Return the [X, Y] coordinate for the center point of the cell that contains the specified text.  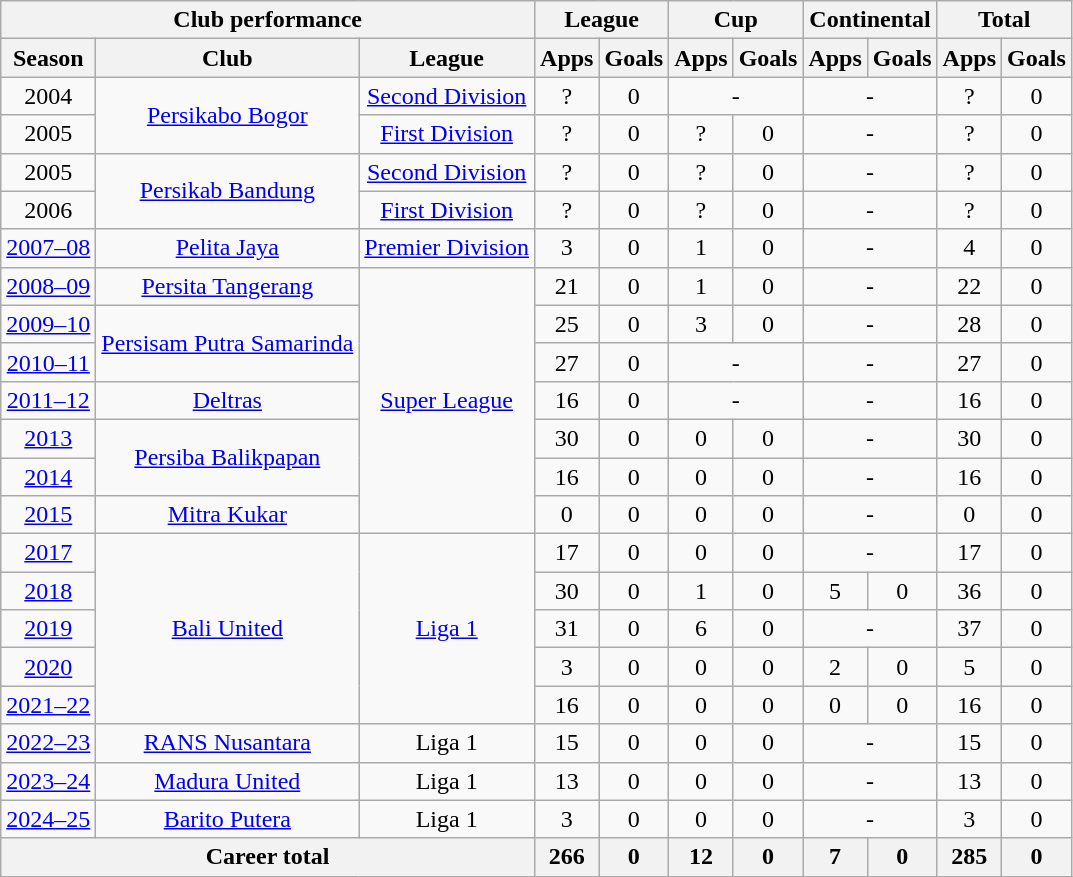
2011–12 [48, 400]
37 [969, 629]
Premier Division [447, 248]
2004 [48, 96]
Madura United [228, 781]
Bali United [228, 629]
2022–23 [48, 743]
266 [567, 857]
2015 [48, 515]
25 [567, 324]
28 [969, 324]
Club [228, 58]
2006 [48, 210]
2020 [48, 667]
Career total [268, 857]
2008–09 [48, 286]
6 [701, 629]
Super League [447, 400]
285 [969, 857]
Persikabo Bogor [228, 115]
Total [1004, 20]
7 [835, 857]
Persikab Bandung [228, 191]
2017 [48, 553]
12 [701, 857]
2021–22 [48, 705]
2024–25 [48, 819]
2019 [48, 629]
2009–10 [48, 324]
2010–11 [48, 362]
Persiba Balikpapan [228, 457]
Season [48, 58]
31 [567, 629]
21 [567, 286]
Persita Tangerang [228, 286]
Mitra Kukar [228, 515]
2013 [48, 438]
Cup [736, 20]
4 [969, 248]
Continental [870, 20]
36 [969, 591]
RANS Nusantara [228, 743]
2018 [48, 591]
Pelita Jaya [228, 248]
Barito Putera [228, 819]
2007–08 [48, 248]
2023–24 [48, 781]
Club performance [268, 20]
2014 [48, 477]
Deltras [228, 400]
Persisam Putra Samarinda [228, 343]
2 [835, 667]
22 [969, 286]
